From the cell containing the given text, extract its center point as [x, y] coordinate. 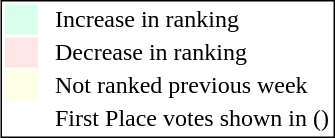
First Place votes shown in () [192, 119]
Increase in ranking [192, 19]
Not ranked previous week [192, 85]
Decrease in ranking [192, 53]
